Capture the cell that displays the provided text and extract its [X, Y] central coordinate. 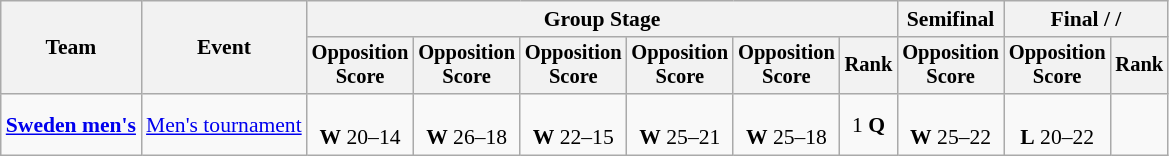
W 25–22 [950, 124]
W 22–15 [574, 124]
1 Q [869, 124]
Men's tournament [224, 124]
W 25–18 [786, 124]
W 25–21 [680, 124]
Group Stage [602, 19]
Final / / [1086, 19]
Team [71, 48]
W 26–18 [466, 124]
Event [224, 48]
W 20–14 [360, 124]
Semifinal [950, 19]
Sweden men's [71, 124]
L 20–22 [1058, 124]
